Extract the (X, Y) coordinate from the center of the cell holding the provided text.  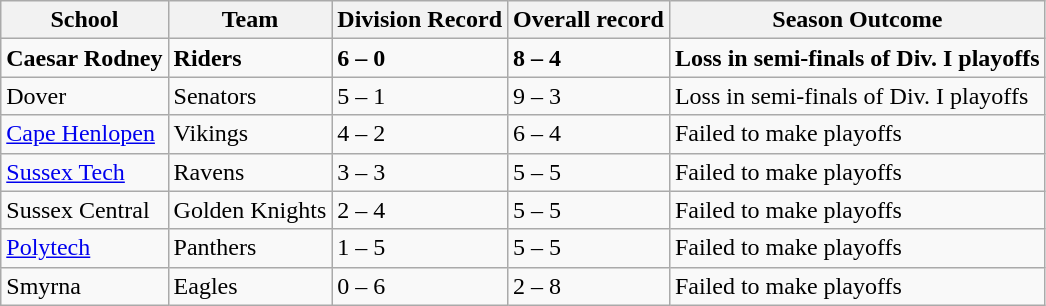
Dover (84, 96)
8 – 4 (589, 58)
5 – 1 (420, 96)
Caesar Rodney (84, 58)
Eagles (250, 286)
0 – 6 (420, 286)
Team (250, 20)
Division Record (420, 20)
6 – 0 (420, 58)
6 – 4 (589, 134)
Overall record (589, 20)
Ravens (250, 172)
2 – 4 (420, 210)
2 – 8 (589, 286)
Riders (250, 58)
Panthers (250, 248)
1 – 5 (420, 248)
Sussex Central (84, 210)
Cape Henlopen (84, 134)
Sussex Tech (84, 172)
Senators (250, 96)
School (84, 20)
3 – 3 (420, 172)
Polytech (84, 248)
Season Outcome (857, 20)
9 – 3 (589, 96)
Golden Knights (250, 210)
Vikings (250, 134)
4 – 2 (420, 134)
Smyrna (84, 286)
